Return [x, y] of the center of cell containing provided text 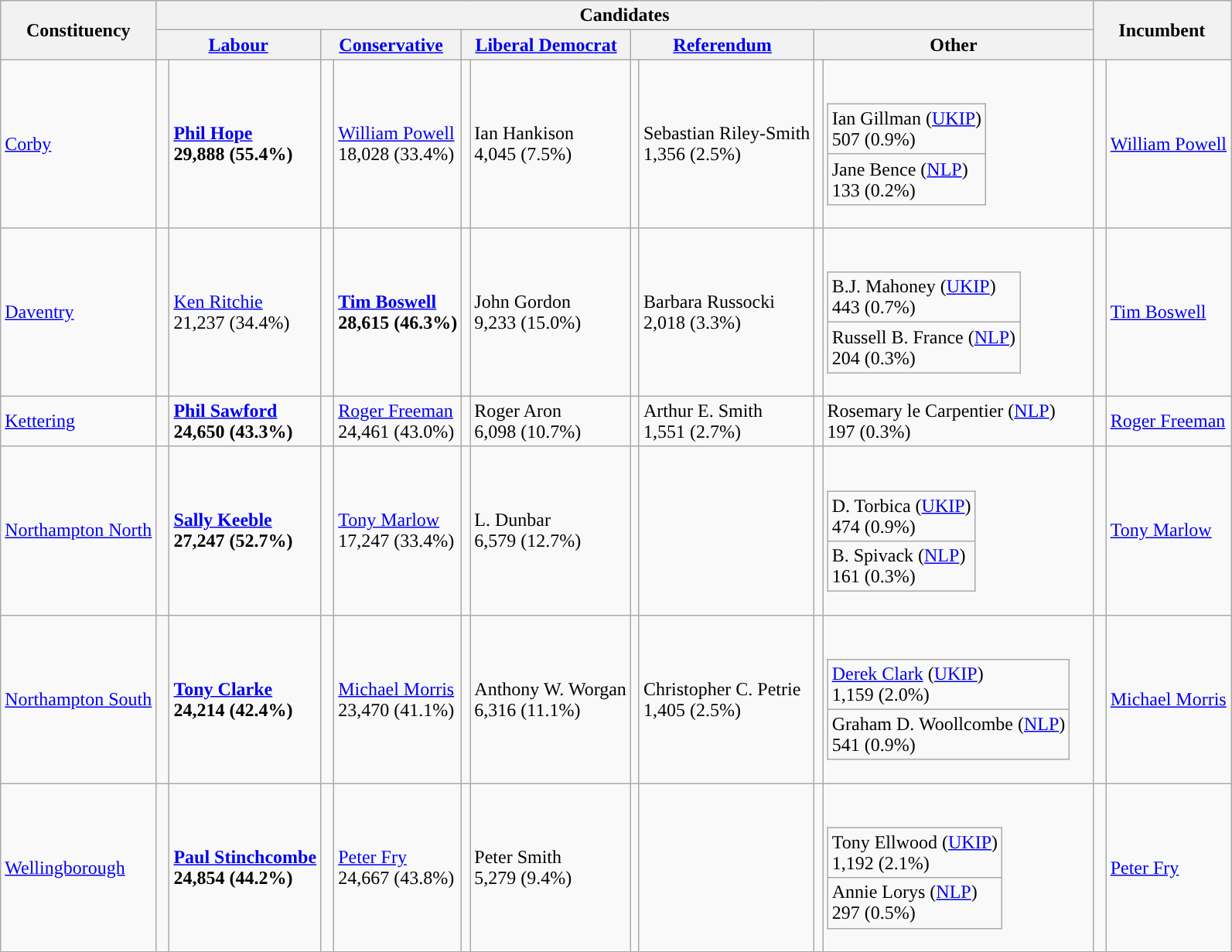
Ian Hankison4,045 (7.5%) [551, 144]
Labour [238, 45]
Northampton South [79, 699]
John Gordon9,233 (15.0%) [551, 312]
Constituency [79, 30]
Other [954, 45]
Michael Morris23,470 (41.1%) [398, 699]
Tony Ellwood (UKIP)1,192 (2.1%) Annie Lorys (NLP)297 (0.5%) [957, 868]
Tim Boswell28,615 (46.3%) [398, 312]
Tim Boswell [1168, 312]
L. Dunbar6,579 (12.7%) [551, 531]
Tony Marlow [1168, 531]
Christopher C. Petrie1,405 (2.5%) [726, 699]
D. Torbica (UKIP)474 (0.9%) [902, 517]
Rosemary le Carpentier (NLP)197 (0.3%) [957, 421]
Tony Ellwood (UKIP)1,192 (2.1%) [914, 852]
Peter Smith5,279 (9.4%) [551, 868]
Annie Lorys (NLP)297 (0.5%) [914, 903]
Phil Hope29,888 (55.4%) [245, 144]
William Powell18,028 (33.4%) [398, 144]
Roger Aron6,098 (10.7%) [551, 421]
Phil Sawford24,650 (43.3%) [245, 421]
Tony Clarke24,214 (42.4%) [245, 699]
Paul Stinchcombe24,854 (44.2%) [245, 868]
Northampton North [79, 531]
Wellingborough [79, 868]
Graham D. Woollcombe (NLP)541 (0.9%) [948, 735]
Referendum [722, 45]
Derek Clark (UKIP)1,159 (2.0%) Graham D. Woollcombe (NLP)541 (0.9%) [957, 699]
Roger Freeman24,461 (43.0%) [398, 421]
Ian Gillman (UKIP)507 (0.9%) [906, 128]
Liberal Democrat [546, 45]
B.J. Mahoney (UKIP)443 (0.7%) [923, 297]
B.J. Mahoney (UKIP)443 (0.7%) Russell B. France (NLP)204 (0.3%) [957, 312]
Candidates [625, 15]
Ian Gillman (UKIP)507 (0.9%) Jane Bence (NLP)133 (0.2%) [957, 144]
Tony Marlow17,247 (33.4%) [398, 531]
B. Spivack (NLP)161 (0.3%) [902, 566]
Ken Ritchie21,237 (34.4%) [245, 312]
William Powell [1168, 144]
Derek Clark (UKIP)1,159 (2.0%) [948, 684]
D. Torbica (UKIP)474 (0.9%) B. Spivack (NLP)161 (0.3%) [957, 531]
Russell B. France (NLP)204 (0.3%) [923, 348]
Barbara Russocki2,018 (3.3%) [726, 312]
Kettering [79, 421]
Corby [79, 144]
Jane Bence (NLP)133 (0.2%) [906, 179]
Sebastian Riley-Smith1,356 (2.5%) [726, 144]
Conservative [391, 45]
Peter Fry [1168, 868]
Michael Morris [1168, 699]
Peter Fry24,667 (43.8%) [398, 868]
Anthony W. Worgan6,316 (11.1%) [551, 699]
Arthur E. Smith1,551 (2.7%) [726, 421]
Incumbent [1162, 30]
Roger Freeman [1168, 421]
Daventry [79, 312]
Sally Keeble27,247 (52.7%) [245, 531]
